Search for the cell housing the specified text and yield its (X, Y) center coordinate. 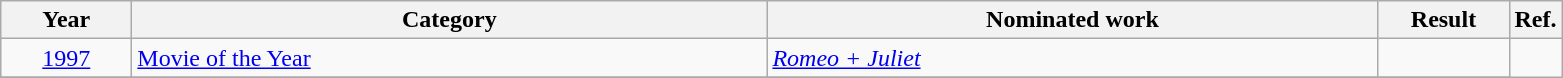
Result (1444, 20)
Year (66, 20)
Romeo + Juliet (1072, 58)
Category (450, 20)
Nominated work (1072, 20)
Movie of the Year (450, 58)
Ref. (1536, 20)
1997 (66, 58)
